Scan for the cell matching the given text and deliver its [x, y] coordinate at center. 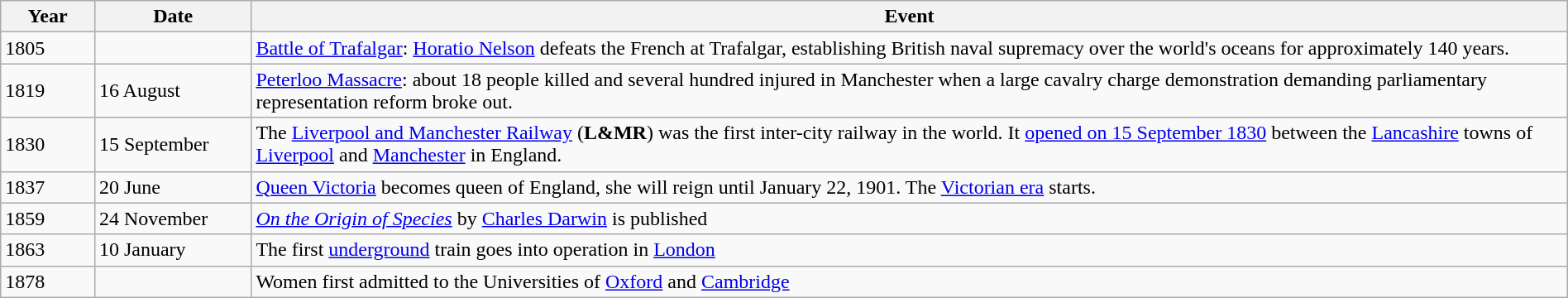
Date [172, 17]
16 August [172, 91]
24 November [172, 219]
The first underground train goes into operation in London [910, 250]
1837 [48, 187]
On the Origin of Species by Charles Darwin is published [910, 219]
20 June [172, 187]
1863 [48, 250]
1859 [48, 219]
1819 [48, 91]
10 January [172, 250]
1805 [48, 48]
Year [48, 17]
1878 [48, 281]
15 September [172, 144]
1830 [48, 144]
Women first admitted to the Universities of Oxford and Cambridge [910, 281]
Event [910, 17]
Queen Victoria becomes queen of England, she will reign until January 22, 1901. The Victorian era starts. [910, 187]
